Determine the [x, y] coordinate at the center of the cell enclosing the given text.  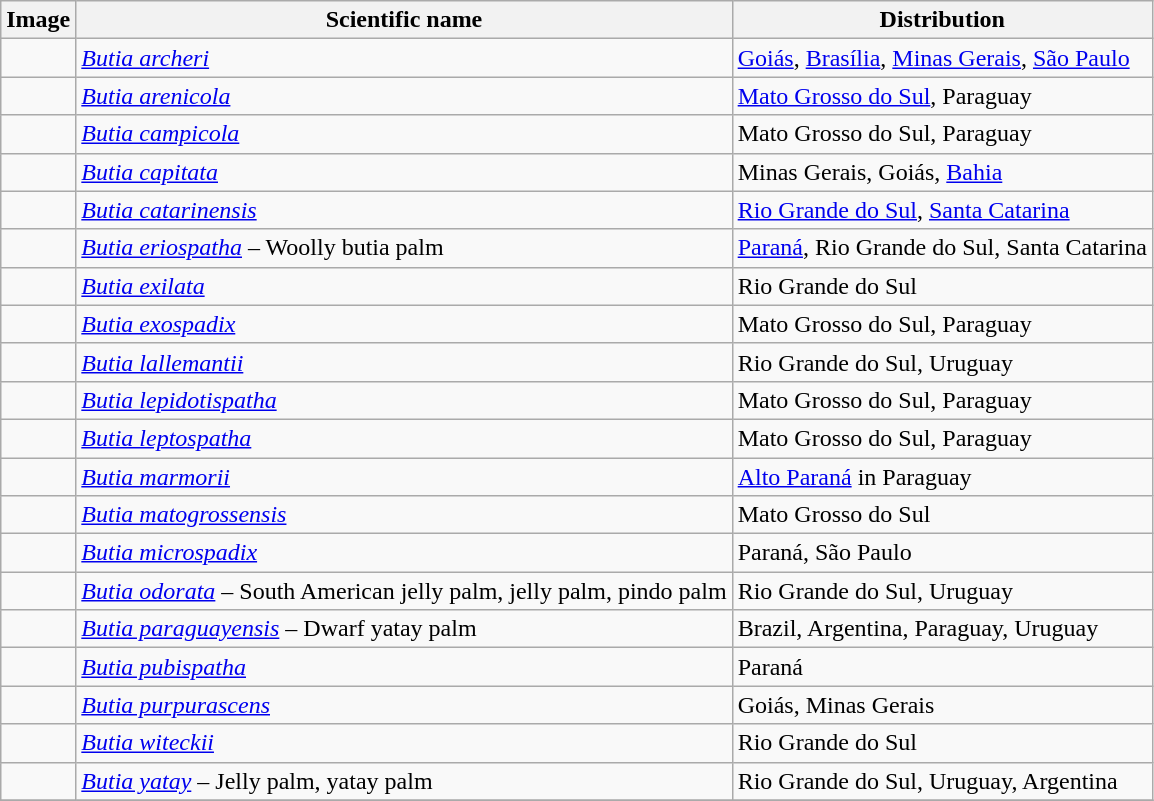
Butia exospadix [404, 324]
Paraná [942, 667]
Goiás, Minas Gerais [942, 705]
Butia odorata – South American jelly palm, jelly palm, pindo palm [404, 591]
Butia lepidotispatha [404, 400]
Butia paraguayensis – Dwarf yatay palm [404, 629]
Butia microspadix [404, 553]
Image [38, 20]
Butia exilata [404, 286]
Butia arenicola [404, 96]
Butia capitata [404, 172]
Butia archeri [404, 58]
Rio Grande do Sul, Santa Catarina [942, 210]
Butia pubispatha [404, 667]
Butia campicola [404, 134]
Alto Paraná in Paraguay [942, 477]
Butia purpurascens [404, 705]
Butia leptospatha [404, 438]
Scientific name [404, 20]
Minas Gerais, Goiás, Bahia [942, 172]
Mato Grosso do Sul [942, 515]
Butia marmorii [404, 477]
Butia eriospatha – Woolly butia palm [404, 248]
Distribution [942, 20]
Butia lallemantii [404, 362]
Goiás, Brasília, Minas Gerais, São Paulo [942, 58]
Butia witeckii [404, 743]
Butia yatay – Jelly palm, yatay palm [404, 781]
Paraná, São Paulo [942, 553]
Brazil, Argentina, Paraguay, Uruguay [942, 629]
Rio Grande do Sul, Uruguay, Argentina [942, 781]
Paraná, Rio Grande do Sul, Santa Catarina [942, 248]
Butia catarinensis [404, 210]
Butia matogrossensis [404, 515]
